Return [x, y] of the center of cell containing provided text 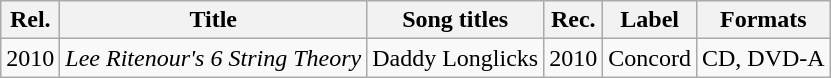
Concord [650, 58]
Daddy Longlicks [456, 58]
Rel. [30, 20]
Rec. [574, 20]
Title [214, 20]
Song titles [456, 20]
Formats [763, 20]
Label [650, 20]
Lee Ritenour's 6 String Theory [214, 58]
CD, DVD-A [763, 58]
